For the text-containing cell, return its midpoint in [X, Y] coordinate format. 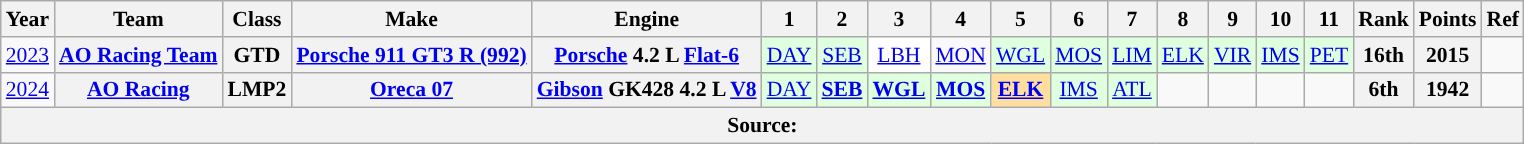
Year [28, 19]
Porsche 4.2 L Flat-6 [647, 55]
GTD [256, 55]
Ref [1502, 19]
Oreca 07 [411, 90]
LIM [1132, 55]
LBH [898, 55]
2 [842, 19]
VIR [1232, 55]
16th [1384, 55]
Make [411, 19]
AO Racing Team [138, 55]
11 [1330, 19]
ATL [1132, 90]
Team [138, 19]
3 [898, 19]
9 [1232, 19]
MON [960, 55]
Points [1448, 19]
Porsche 911 GT3 R (992) [411, 55]
4 [960, 19]
5 [1020, 19]
2015 [1448, 55]
7 [1132, 19]
1 [790, 19]
1942 [1448, 90]
Rank [1384, 19]
2023 [28, 55]
Engine [647, 19]
10 [1280, 19]
6th [1384, 90]
6 [1078, 19]
Source: [762, 126]
2024 [28, 90]
Gibson GK428 4.2 L V8 [647, 90]
8 [1183, 19]
LMP2 [256, 90]
Class [256, 19]
PET [1330, 55]
AO Racing [138, 90]
